Find where the given text appears and provide that cell's center as [X, Y] coordinate. 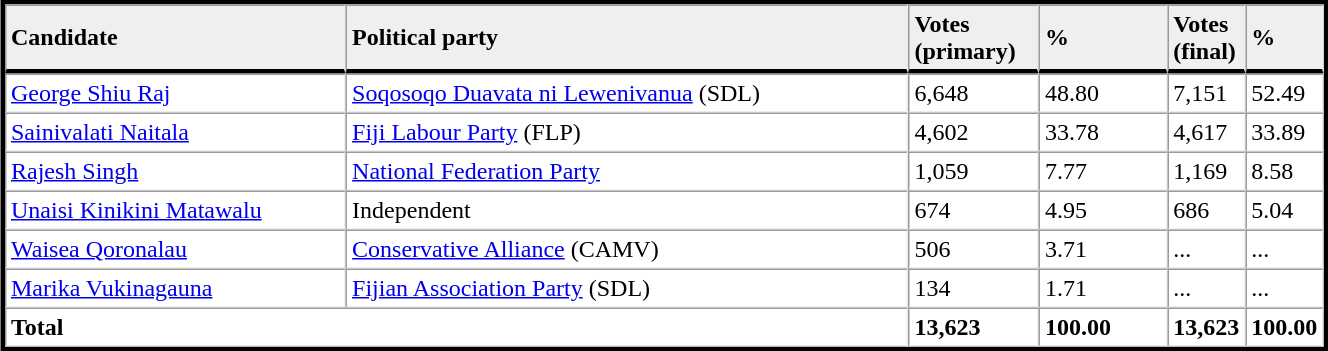
Independent [627, 210]
Waisea Qoronalau [176, 250]
52.49 [1284, 94]
Fiji Labour Party (FLP) [627, 132]
1,059 [974, 172]
Votes(final) [1206, 38]
33.78 [1103, 132]
8.58 [1284, 172]
Soqosoqo Duavata ni Lewenivanua (SDL) [627, 94]
Sainivalati Naitala [176, 132]
3.71 [1103, 250]
686 [1206, 210]
Fijian Association Party (SDL) [627, 288]
33.89 [1284, 132]
Total [456, 328]
National Federation Party [627, 172]
Unaisi Kinikini Matawalu [176, 210]
4,617 [1206, 132]
Rajesh Singh [176, 172]
Political party [627, 38]
4,602 [974, 132]
7,151 [1206, 94]
6,648 [974, 94]
5.04 [1284, 210]
7.77 [1103, 172]
506 [974, 250]
Marika Vukinagauna [176, 288]
4.95 [1103, 210]
674 [974, 210]
Candidate [176, 38]
134 [974, 288]
Votes(primary) [974, 38]
48.80 [1103, 94]
George Shiu Raj [176, 94]
1.71 [1103, 288]
Conservative Alliance (CAMV) [627, 250]
1,169 [1206, 172]
